For the text-containing cell, return its midpoint in (x, y) coordinate format. 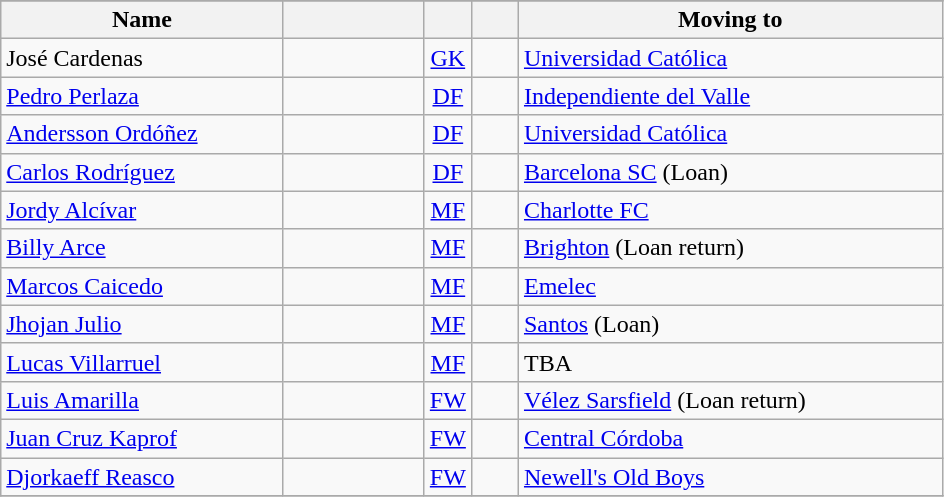
Central Córdoba (730, 438)
Charlotte FC (730, 210)
Djorkaeff Reasco (142, 477)
Santos (Loan) (730, 324)
Moving to (730, 20)
Carlos Rodríguez (142, 172)
Lucas Villarruel (142, 362)
Marcos Caicedo (142, 286)
TBA (730, 362)
GK (448, 58)
Name (142, 20)
Jordy Alcívar (142, 210)
Barcelona SC (Loan) (730, 172)
Emelec (730, 286)
Luis Amarilla (142, 400)
Juan Cruz Kaprof (142, 438)
José Cardenas (142, 58)
Jhojan Julio (142, 324)
Brighton (Loan return) (730, 248)
Pedro Perlaza (142, 96)
Billy Arce (142, 248)
Newell's Old Boys (730, 477)
Vélez Sarsfield (Loan return) (730, 400)
Andersson Ordóñez (142, 134)
Independiente del Valle (730, 96)
